Extract the [x, y] coordinate from the center of the cell holding the provided text.  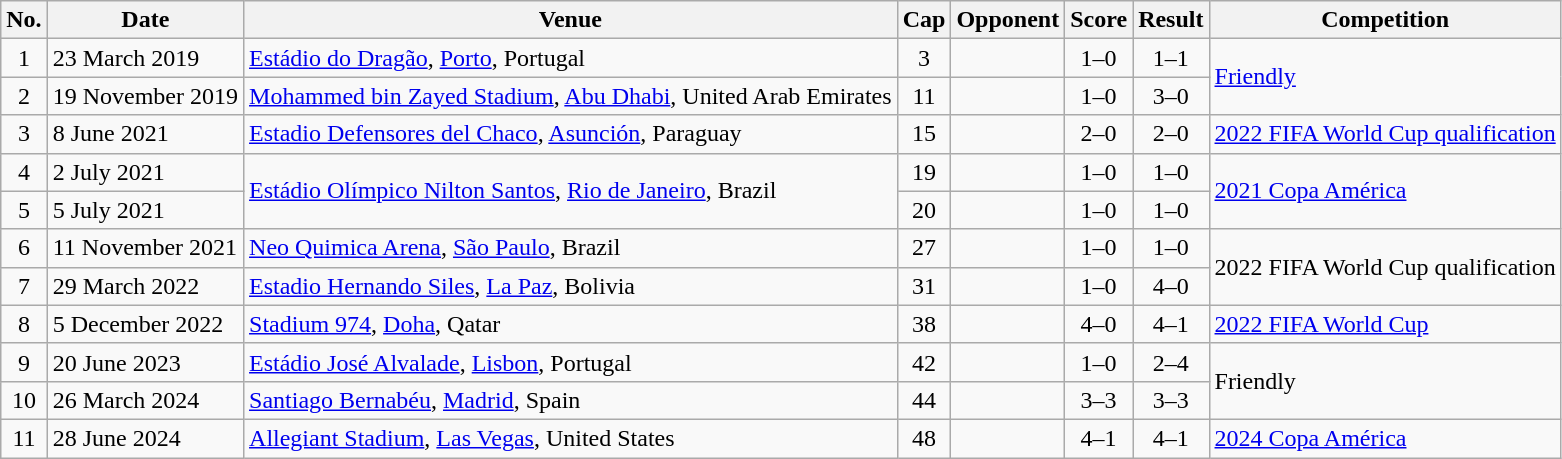
8 June 2021 [145, 134]
Estádio do Dragão, Porto, Portugal [571, 58]
Cap [924, 20]
Venue [571, 20]
28 June 2024 [145, 438]
Estadio Hernando Siles, La Paz, Bolivia [571, 286]
1–1 [1171, 58]
5 [24, 210]
4 [24, 172]
No. [24, 20]
Santiago Bernabéu, Madrid, Spain [571, 400]
29 March 2022 [145, 286]
11 November 2021 [145, 248]
5 December 2022 [145, 324]
20 [924, 210]
48 [924, 438]
8 [24, 324]
26 March 2024 [145, 400]
44 [924, 400]
5 July 2021 [145, 210]
Result [1171, 20]
2024 Copa América [1385, 438]
Estádio Olímpico Nilton Santos, Rio de Janeiro, Brazil [571, 191]
7 [24, 286]
38 [924, 324]
23 March 2019 [145, 58]
Estadio Defensores del Chaco, Asunción, Paraguay [571, 134]
Estádio José Alvalade, Lisbon, Portugal [571, 362]
Date [145, 20]
31 [924, 286]
3–0 [1171, 96]
Score [1099, 20]
19 [924, 172]
2 July 2021 [145, 172]
10 [24, 400]
Competition [1385, 20]
Opponent [1008, 20]
20 June 2023 [145, 362]
Stadium 974, Doha, Qatar [571, 324]
27 [924, 248]
2022 FIFA World Cup [1385, 324]
42 [924, 362]
Allegiant Stadium, Las Vegas, United States [571, 438]
2 [24, 96]
2–4 [1171, 362]
19 November 2019 [145, 96]
Mohammed bin Zayed Stadium, Abu Dhabi, United Arab Emirates [571, 96]
15 [924, 134]
1 [24, 58]
9 [24, 362]
6 [24, 248]
Neo Quimica Arena, São Paulo, Brazil [571, 248]
2021 Copa América [1385, 191]
